Locate the cell with the specified text and output its [x, y] center coordinate. 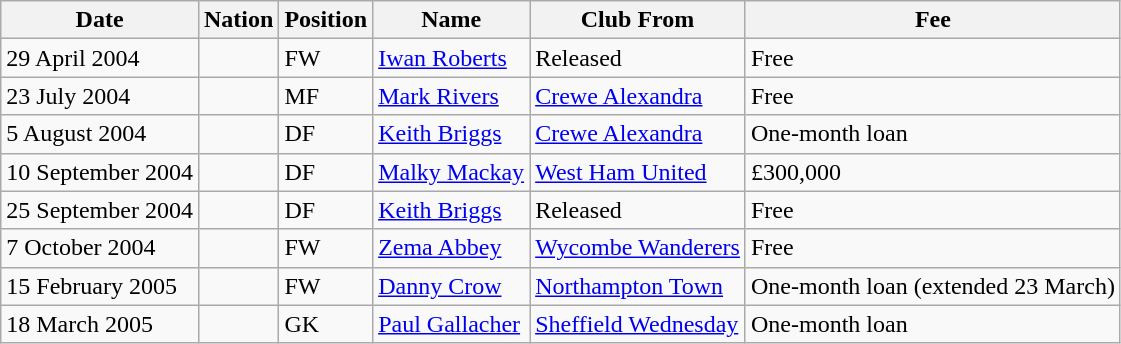
Malky Mackay [452, 172]
7 October 2004 [100, 248]
18 March 2005 [100, 324]
Sheffield Wednesday [638, 324]
Name [452, 20]
23 July 2004 [100, 96]
GK [326, 324]
Wycombe Wanderers [638, 248]
29 April 2004 [100, 58]
5 August 2004 [100, 134]
Mark Rivers [452, 96]
Paul Gallacher [452, 324]
MF [326, 96]
£300,000 [932, 172]
Nation [238, 20]
West Ham United [638, 172]
Danny Crow [452, 286]
Fee [932, 20]
Iwan Roberts [452, 58]
Northampton Town [638, 286]
Club From [638, 20]
15 February 2005 [100, 286]
Zema Abbey [452, 248]
Date [100, 20]
10 September 2004 [100, 172]
25 September 2004 [100, 210]
Position [326, 20]
One-month loan (extended 23 March) [932, 286]
